Output the (x, y) coordinate of the center of the cell containing the given text.  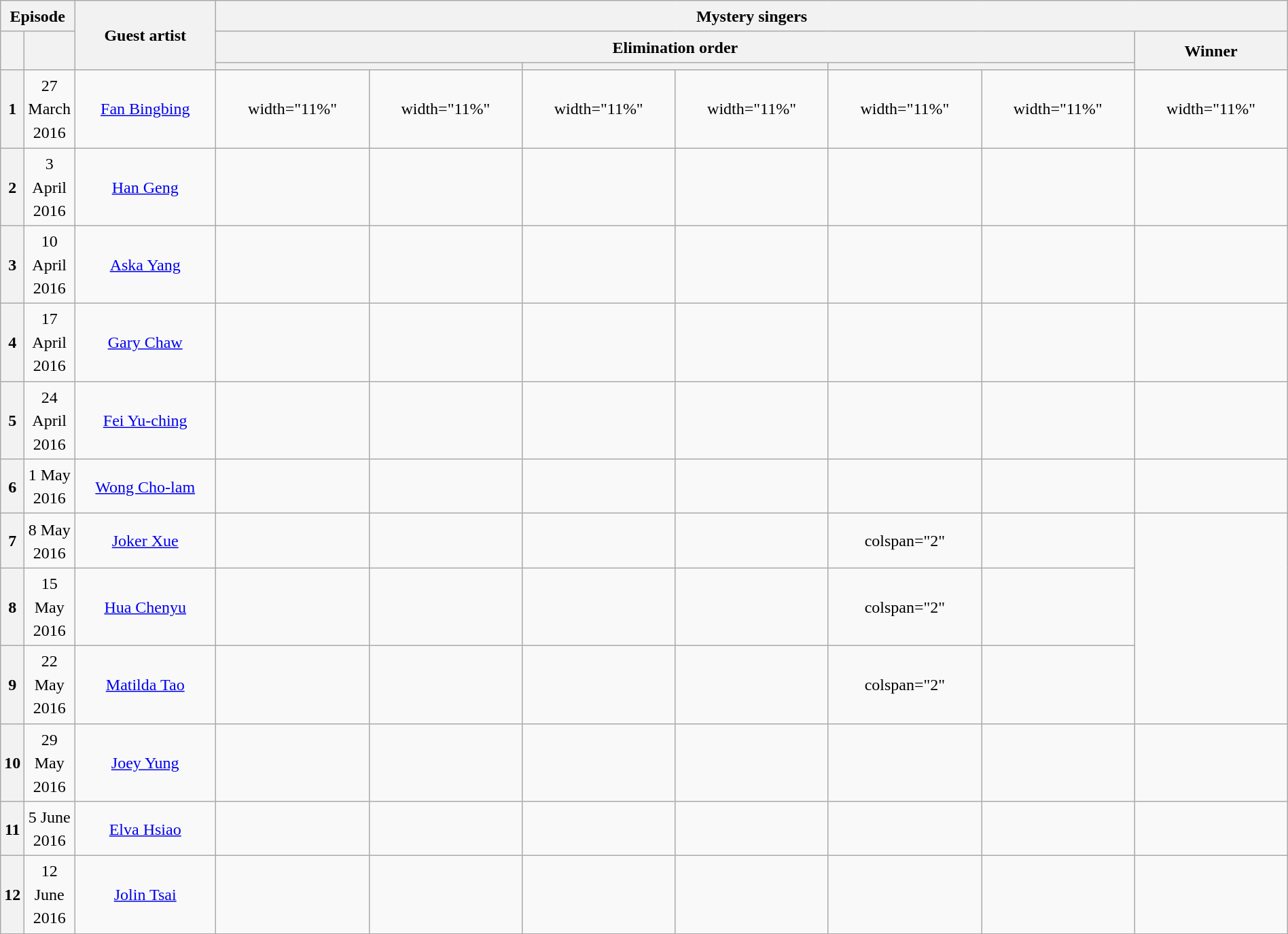
27 March 2016 (50, 109)
9 (12, 685)
Winner (1211, 50)
5 (12, 420)
2 (12, 187)
11 (12, 829)
4 (12, 342)
Hua Chenyu (145, 607)
Joey Yung (145, 762)
Fei Yu-ching (145, 420)
1 May 2016 (50, 486)
24 April 2016 (50, 420)
15 May 2016 (50, 607)
Han Geng (145, 187)
3 April 2016 (50, 187)
29 May 2016 (50, 762)
10 April 2016 (50, 265)
Matilda Tao (145, 685)
Elva Hsiao (145, 829)
5 June 2016 (50, 829)
6 (12, 486)
Guest artist (145, 35)
12 June 2016 (50, 895)
Wong Cho-lam (145, 486)
Jolin Tsai (145, 895)
Fan Bingbing (145, 109)
7 (12, 541)
8 (12, 607)
Elimination order (675, 47)
1 (12, 109)
22 May 2016 (50, 685)
8 May 2016 (50, 541)
Joker Xue (145, 541)
Mystery singers (751, 16)
3 (12, 265)
12 (12, 895)
10 (12, 762)
17 April 2016 (50, 342)
Gary Chaw (145, 342)
Aska Yang (145, 265)
Episode (38, 16)
